Determine the [x, y] coordinate at the center of the cell enclosing the given text.  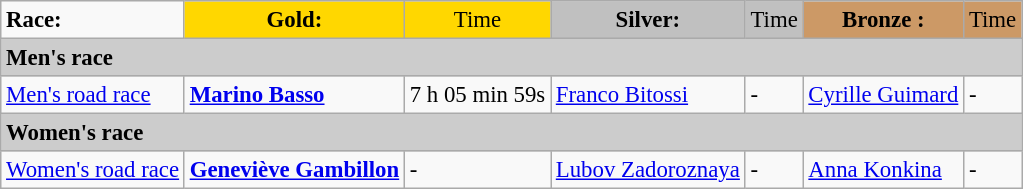
Bronze : [884, 20]
Women's road race [93, 170]
Marino Basso [294, 95]
Men's race [512, 58]
Geneviève Gambillon [294, 170]
Franco Bitossi [648, 95]
Lubov Zadoroznaya [648, 170]
7 h 05 min 59s [477, 95]
Gold: [294, 20]
Women's race [512, 133]
Men's road race [93, 95]
Race: [93, 20]
Anna Konkina [884, 170]
Silver: [648, 20]
Cyrille Guimard [884, 95]
